Capture the cell that displays the provided text and extract its (x, y) central coordinate. 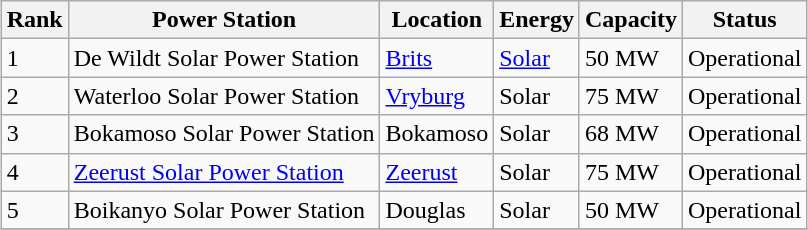
5 (34, 210)
3 (34, 134)
Capacity (630, 20)
De Wildt Solar Power Station (224, 58)
Zeerust Solar Power Station (224, 172)
1 (34, 58)
Douglas (437, 210)
4 (34, 172)
Zeerust (437, 172)
Brits (437, 58)
Energy (537, 20)
Power Station (224, 20)
68 MW (630, 134)
Vryburg (437, 96)
Status (744, 20)
Boikanyo Solar Power Station (224, 210)
Waterloo Solar Power Station (224, 96)
Bokamoso Solar Power Station (224, 134)
2 (34, 96)
Location (437, 20)
Bokamoso (437, 134)
Rank (34, 20)
